Detect which cell encompasses the target text, then output its [x, y] center coordinate. 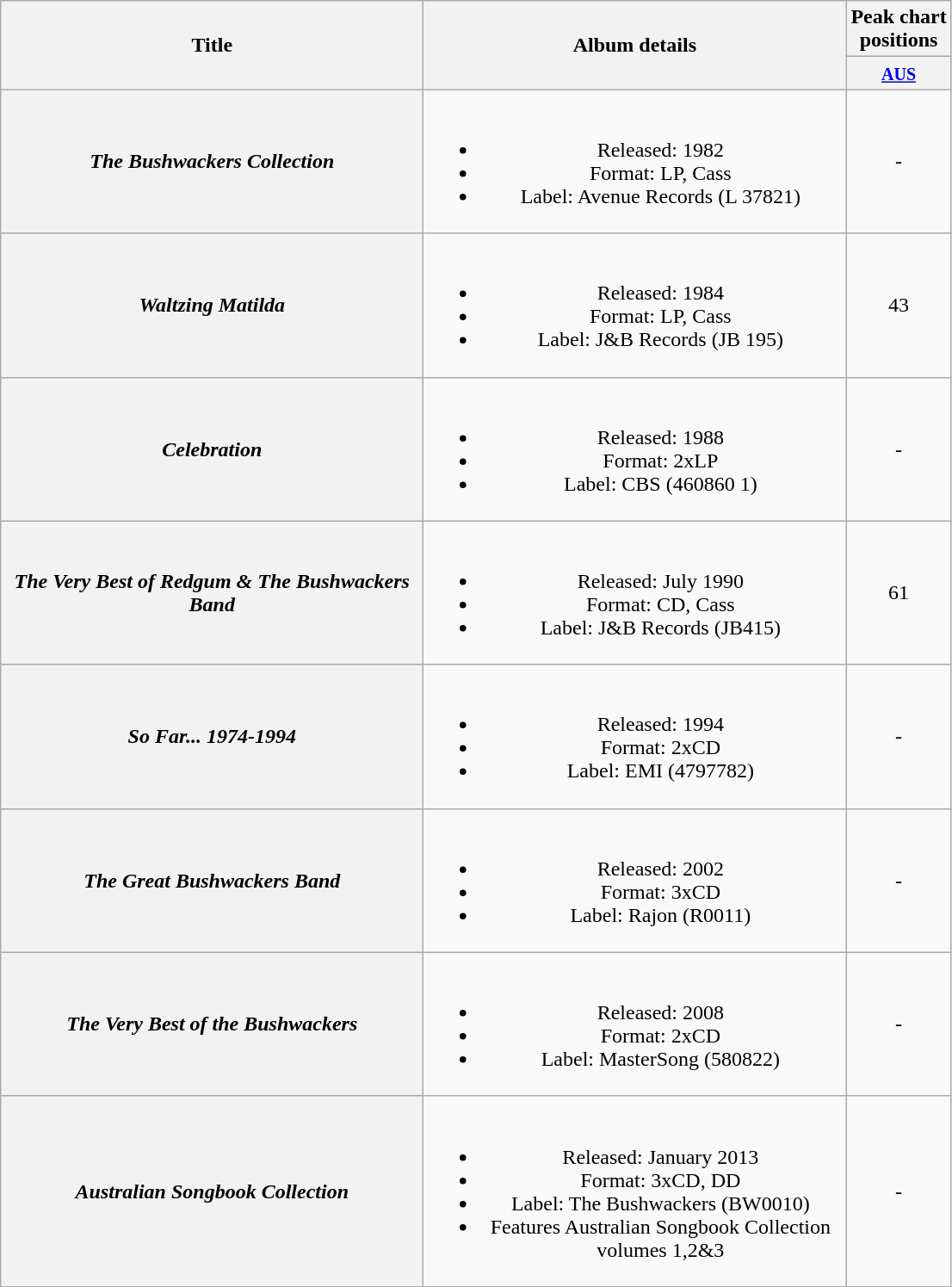
Australian Songbook Collection [212, 1191]
Peak chartpositions [899, 29]
Released: 1988Format: 2xLPLabel: CBS (460860 1) [635, 449]
Album details [635, 45]
AUS [899, 73]
The Very Best of the Bushwackers [212, 1024]
The Great Bushwackers Band [212, 880]
Waltzing Matilda [212, 305]
Released: 1994Format: 2xCDLabel: EMI (4797782) [635, 737]
Released: 2002Format: 3xCDLabel: Rajon (R0011) [635, 880]
Released: 2008Format: 2xCDLabel: MasterSong (580822) [635, 1024]
So Far... 1974-1994 [212, 737]
43 [899, 305]
Title [212, 45]
The Very Best of Redgum & The Bushwackers Band [212, 592]
Released: 1982Format: LP, CassLabel: Avenue Records (L 37821) [635, 162]
Released: January 2013Format: 3xCD, DDLabel: The Bushwackers (BW0010)Features Australian Songbook Collection volumes 1,2&3 [635, 1191]
Released: 1984Format: LP, CassLabel: J&B Records (JB 195) [635, 305]
61 [899, 592]
Released: July 1990Format: CD, CassLabel: J&B Records (JB415) [635, 592]
The Bushwackers Collection [212, 162]
Celebration [212, 449]
